Search for the cell housing the specified text and yield its (x, y) center coordinate. 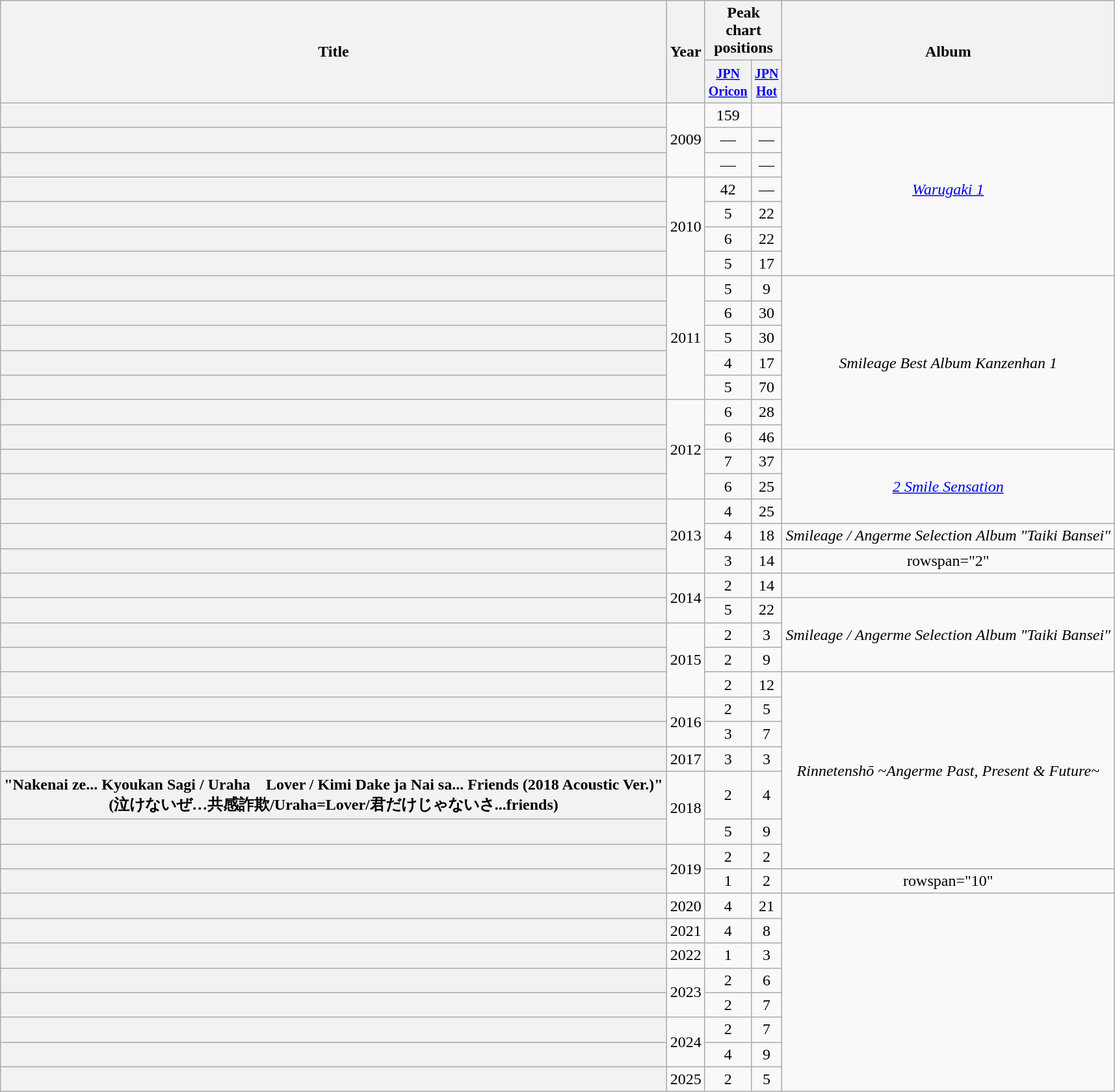
JPNOricon (728, 82)
18 (767, 536)
rowspan="2" (948, 561)
2019 (685, 869)
2015 (685, 659)
2018 (685, 808)
2014 (685, 598)
28 (767, 412)
2023 (685, 992)
70 (767, 388)
Title (334, 52)
JPNHot (767, 82)
2012 (685, 449)
2022 (685, 955)
rowspan="10" (948, 881)
42 (728, 189)
46 (767, 437)
Year (685, 52)
2016 (685, 721)
2025 (685, 1079)
37 (767, 462)
2021 (685, 931)
Rinnetenshō ~Angerme Past, Present & Future~ (948, 770)
Album (948, 52)
2013 (685, 536)
"Nakenai ze... Kyoukan Sagi / Uraha゠Lover / Kimi Dake ja Nai sa... Friends (2018 Acoustic Ver.)"(泣けないぜ…共感詐欺/Uraha=Lover/君だけじゃないさ...friends) (334, 795)
2024 (685, 1042)
8 (767, 931)
2009 (685, 140)
Peak chart positions (744, 31)
2017 (685, 759)
12 (767, 684)
2011 (685, 338)
Warugaki 1 (948, 189)
Smileage Best Album Kanzenhan 1 (948, 362)
2020 (685, 906)
21 (767, 906)
2010 (685, 226)
2 Smile Sensation (948, 486)
159 (728, 115)
